Capture the cell that displays the provided text and extract its (x, y) central coordinate. 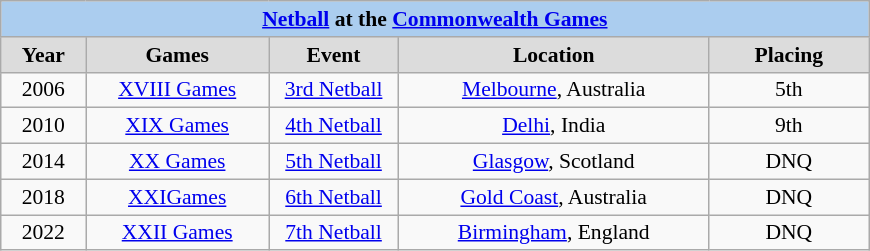
XX Games (178, 162)
9th (789, 126)
6th Netball (333, 197)
XVIII Games (178, 90)
Location (554, 55)
Birmingham, England (554, 233)
XIX Games (178, 126)
Netball at the Commonwealth Games (435, 19)
2014 (44, 162)
2010 (44, 126)
Delhi, India (554, 126)
2022 (44, 233)
XXII Games (178, 233)
5th (789, 90)
Melbourne, Australia (554, 90)
2006 (44, 90)
4th Netball (333, 126)
Glasgow, Scotland (554, 162)
2018 (44, 197)
3rd Netball (333, 90)
7th Netball (333, 233)
XXIGames (178, 197)
Placing (789, 55)
5th Netball (333, 162)
Games (178, 55)
Year (44, 55)
Event (333, 55)
Gold Coast, Australia (554, 197)
